Extract the (x, y) coordinate from the center of the cell holding the provided text.  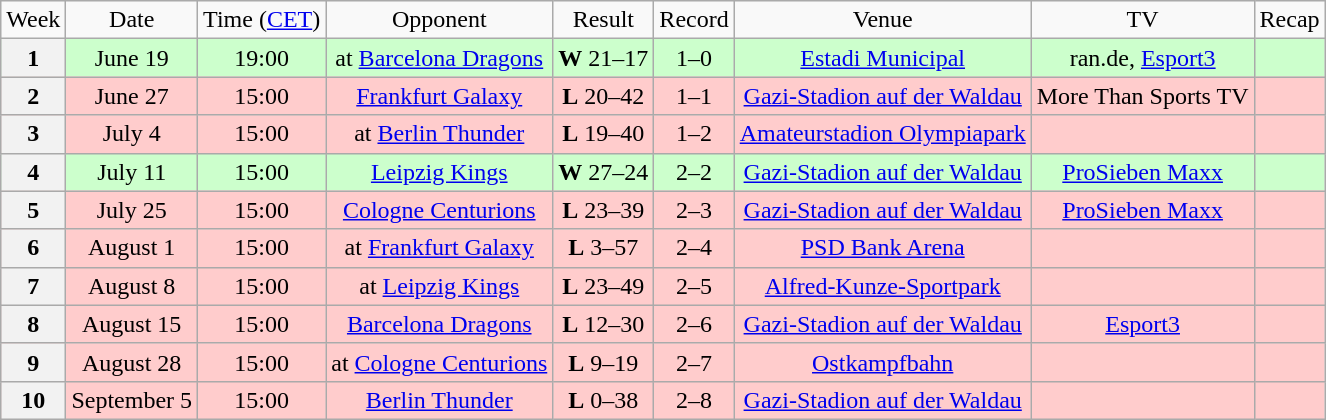
August 8 (132, 286)
6 (34, 248)
2 (34, 96)
L 19–40 (604, 134)
August 1 (132, 248)
W 21–17 (604, 58)
at Cologne Centurions (440, 362)
Recap (1290, 20)
L 20–42 (604, 96)
3 (34, 134)
July 11 (132, 172)
19:00 (262, 58)
L 0–38 (604, 400)
Frankfurt Galaxy (440, 96)
1–0 (694, 58)
Opponent (440, 20)
L 12–30 (604, 324)
2–6 (694, 324)
June 19 (132, 58)
1–2 (694, 134)
1 (34, 58)
L 23–49 (604, 286)
August 15 (132, 324)
9 (34, 362)
L 3–57 (604, 248)
2–4 (694, 248)
Amateurstadion Olympiapark (882, 134)
TV (1142, 20)
Ostkampfbahn (882, 362)
Estadi Municipal (882, 58)
at Frankfurt Galaxy (440, 248)
Result (604, 20)
2–5 (694, 286)
4 (34, 172)
2–7 (694, 362)
Berlin Thunder (440, 400)
L 9–19 (604, 362)
July 4 (132, 134)
at Barcelona Dragons (440, 58)
2–2 (694, 172)
10 (34, 400)
Alfred-Kunze-Sportpark (882, 286)
Week (34, 20)
Esport3 (1142, 324)
2–3 (694, 210)
L 23–39 (604, 210)
at Leipzig Kings (440, 286)
Leipzig Kings (440, 172)
Cologne Centurions (440, 210)
W 27–24 (604, 172)
ran.de, Esport3 (1142, 58)
1–1 (694, 96)
Venue (882, 20)
July 25 (132, 210)
August 28 (132, 362)
September 5 (132, 400)
PSD Bank Arena (882, 248)
June 27 (132, 96)
Barcelona Dragons (440, 324)
8 (34, 324)
Record (694, 20)
Time (CET) (262, 20)
at Berlin Thunder (440, 134)
Date (132, 20)
2–8 (694, 400)
7 (34, 286)
More Than Sports TV (1142, 96)
5 (34, 210)
